From the cell containing the given text, extract its center point as [x, y] coordinate. 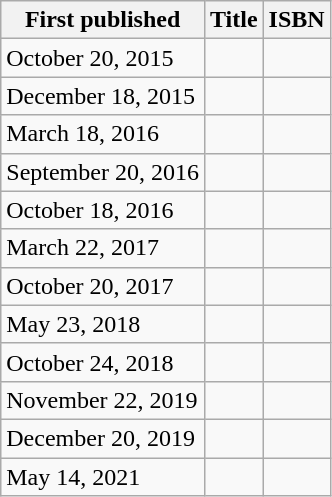
May 14, 2021 [103, 477]
October 18, 2016 [103, 210]
October 24, 2018 [103, 362]
March 18, 2016 [103, 134]
ISBN [296, 20]
December 18, 2015 [103, 96]
November 22, 2019 [103, 400]
October 20, 2015 [103, 58]
First published [103, 20]
December 20, 2019 [103, 438]
May 23, 2018 [103, 324]
September 20, 2016 [103, 172]
Title [234, 20]
October 20, 2017 [103, 286]
March 22, 2017 [103, 248]
